Find where the given text appears and provide that cell's center as (x, y) coordinate. 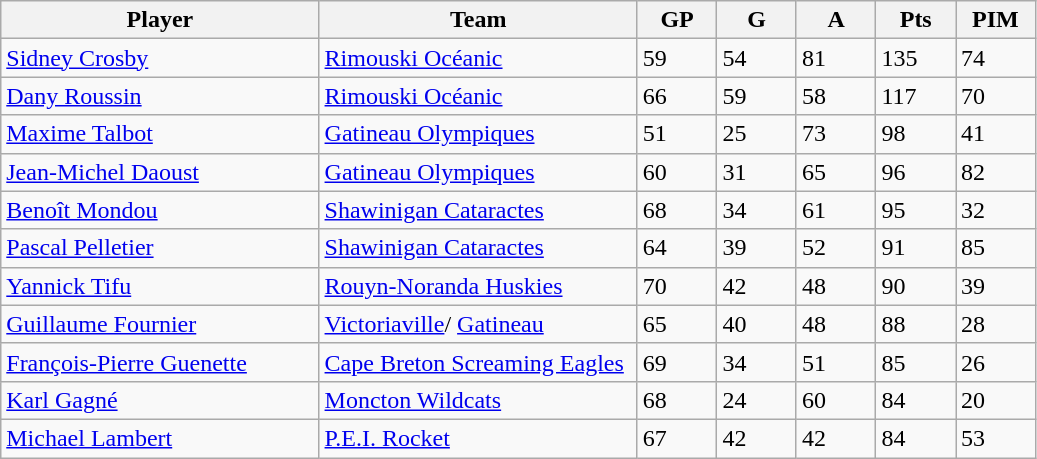
Sidney Crosby (160, 58)
66 (677, 96)
Team (478, 20)
Cape Breton Screaming Eagles (478, 362)
Benoît Mondou (160, 210)
61 (836, 210)
32 (996, 210)
Pascal Pelletier (160, 248)
Rouyn-Noranda Huskies (478, 286)
90 (916, 286)
Dany Roussin (160, 96)
73 (836, 134)
67 (677, 438)
81 (836, 58)
53 (996, 438)
25 (757, 134)
Jean-Michel Daoust (160, 172)
Guillaume Fournier (160, 324)
PIM (996, 20)
135 (916, 58)
Yannick Tifu (160, 286)
117 (916, 96)
91 (916, 248)
98 (916, 134)
69 (677, 362)
28 (996, 324)
54 (757, 58)
52 (836, 248)
26 (996, 362)
88 (916, 324)
Michael Lambert (160, 438)
Player (160, 20)
58 (836, 96)
40 (757, 324)
74 (996, 58)
François-Pierre Guenette (160, 362)
Victoriaville/ Gatineau (478, 324)
95 (916, 210)
GP (677, 20)
Moncton Wildcats (478, 400)
A (836, 20)
64 (677, 248)
G (757, 20)
31 (757, 172)
Karl Gagné (160, 400)
96 (916, 172)
41 (996, 134)
20 (996, 400)
24 (757, 400)
82 (996, 172)
Maxime Talbot (160, 134)
Pts (916, 20)
P.E.I. Rocket (478, 438)
